Provide the (X, Y) coordinate of the cell's center where the given text is located.  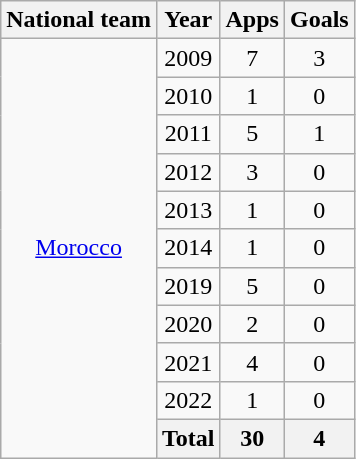
Morocco (79, 248)
2019 (188, 286)
30 (252, 438)
Year (188, 20)
2013 (188, 210)
2012 (188, 172)
2011 (188, 134)
Total (188, 438)
2014 (188, 248)
2009 (188, 58)
2021 (188, 362)
7 (252, 58)
National team (79, 20)
2 (252, 324)
2020 (188, 324)
Goals (319, 20)
Apps (252, 20)
2022 (188, 400)
2010 (188, 96)
